Search for the cell housing the specified text and yield its (x, y) center coordinate. 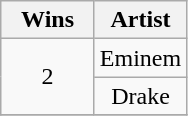
Eminem (140, 58)
Wins (48, 20)
Artist (140, 20)
Drake (140, 96)
2 (48, 77)
